Return the [x, y] coordinate for the center point of the cell that contains the specified text.  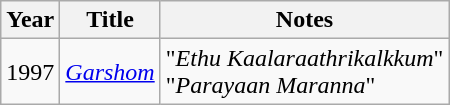
Notes [304, 20]
Year [30, 20]
Title [110, 20]
"Ethu Kaalaraathrikalkkum""Parayaan Maranna" [304, 72]
Garshom [110, 72]
1997 [30, 72]
